Determine the [X, Y] coordinate at the center of the cell enclosing the given text.  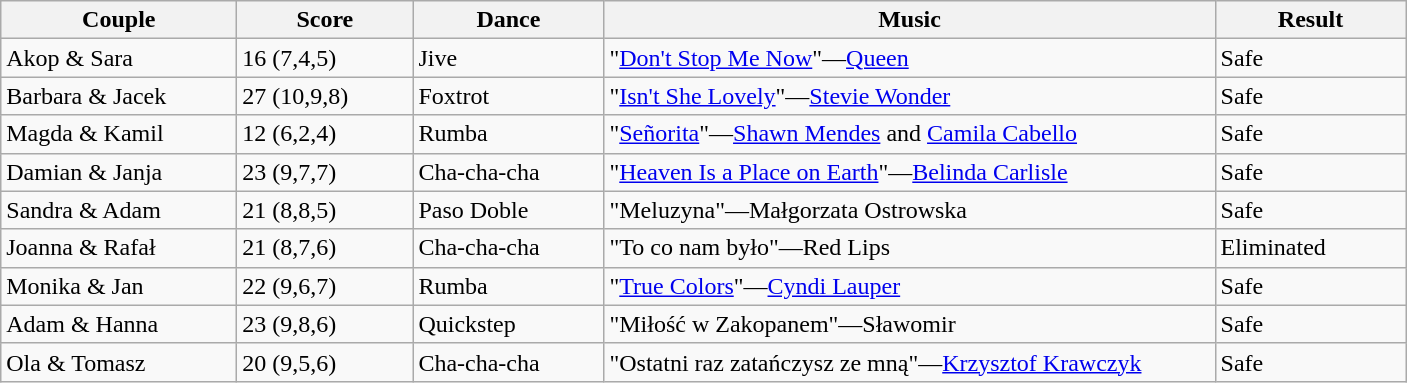
20 (9,5,6) [325, 362]
12 (6,2,4) [325, 134]
Eliminated [1310, 248]
Sandra & Adam [119, 210]
Damian & Janja [119, 172]
Adam & Hanna [119, 324]
23 (9,8,6) [325, 324]
21 (8,7,6) [325, 248]
Monika & Jan [119, 286]
Barbara & Jacek [119, 96]
Result [1310, 20]
Paso Doble [508, 210]
Dance [508, 20]
"Miłość w Zakopanem"—Sławomir [910, 324]
Ola & Tomasz [119, 362]
23 (9,7,7) [325, 172]
"Don't Stop Me Now"—Queen [910, 58]
"Isn't She Lovely"—Stevie Wonder [910, 96]
Jive [508, 58]
Score [325, 20]
Music [910, 20]
Quickstep [508, 324]
"Heaven Is a Place on Earth"—Belinda Carlisle [910, 172]
"To co nam było"—Red Lips [910, 248]
Magda & Kamil [119, 134]
"Meluzyna"—Małgorzata Ostrowska [910, 210]
"True Colors"—Cyndi Lauper [910, 286]
Foxtrot [508, 96]
16 (7,4,5) [325, 58]
Couple [119, 20]
"Ostatni raz zatańczysz ze mną"—Krzysztof Krawczyk [910, 362]
21 (8,8,5) [325, 210]
Joanna & Rafał [119, 248]
"Señorita"—Shawn Mendes and Camila Cabello [910, 134]
27 (10,9,8) [325, 96]
Akop & Sara [119, 58]
22 (9,6,7) [325, 286]
